Extract the (x, y) coordinate from the center of the cell holding the provided text.  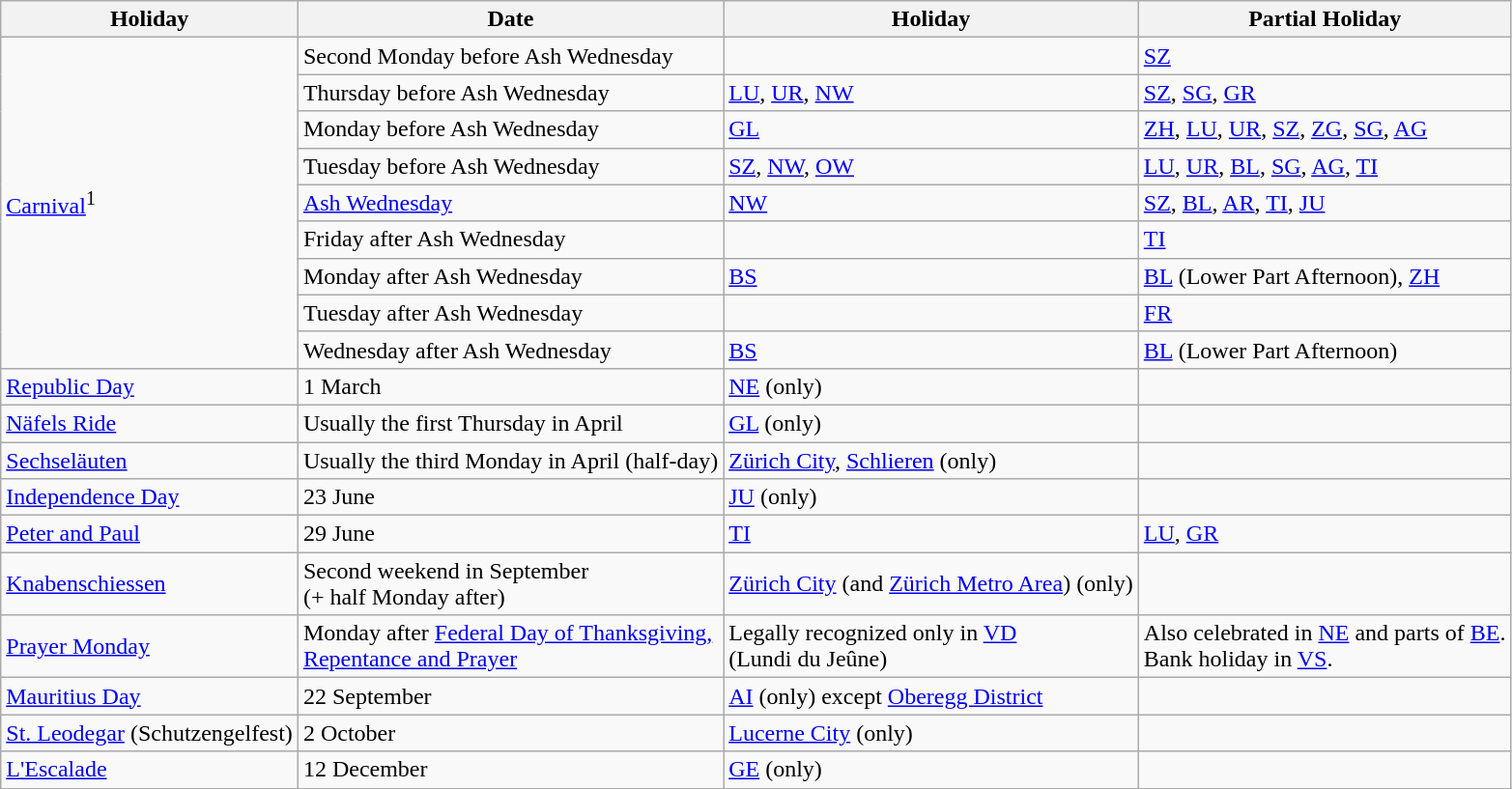
ZH, LU, UR, SZ, ZG, SG, AG (1325, 129)
Sechseläuten (150, 461)
GL (only) (931, 423)
Monday after Federal Day of Thanksgiving,Repentance and Prayer (510, 647)
22 September (510, 696)
Republic Day (150, 386)
GL (931, 129)
Mauritius Day (150, 696)
St. Leodegar (Schutzengelfest) (150, 733)
SZ (1325, 56)
Partial Holiday (1325, 19)
Thursday before Ash Wednesday (510, 93)
SZ, SG, GR (1325, 93)
GE (only) (931, 770)
Friday after Ash Wednesday (510, 240)
Prayer Monday (150, 647)
Usually the first Thursday in April (510, 423)
Date (510, 19)
Peter and Paul (150, 534)
NE (only) (931, 386)
Carnival1 (150, 203)
Usually the third Monday in April (half-day) (510, 461)
SZ, NW, OW (931, 166)
JU (only) (931, 497)
SZ, BL, AR, TI, JU (1325, 203)
Second weekend in September(+ half Monday after) (510, 583)
Tuesday after Ash Wednesday (510, 313)
NW (931, 203)
Knabenschiessen (150, 583)
L'Escalade (150, 770)
Zürich City, Schlieren (only) (931, 461)
FR (1325, 313)
Ash Wednesday (510, 203)
BL (Lower Part Afternoon), ZH (1325, 276)
23 June (510, 497)
Second Monday before Ash Wednesday (510, 56)
Monday after Ash Wednesday (510, 276)
1 March (510, 386)
LU, UR, BL, SG, AG, TI (1325, 166)
Independence Day (150, 497)
29 June (510, 534)
Näfels Ride (150, 423)
Zürich City (and Zürich Metro Area) (only) (931, 583)
Lucerne City (only) (931, 733)
LU, UR, NW (931, 93)
Legally recognized only in VD(Lundi du Jeûne) (931, 647)
LU, GR (1325, 534)
Monday before Ash Wednesday (510, 129)
Wednesday after Ash Wednesday (510, 350)
Also celebrated in NE and parts of BE.Bank holiday in VS. (1325, 647)
12 December (510, 770)
AI (only) except Oberegg District (931, 696)
2 October (510, 733)
Tuesday before Ash Wednesday (510, 166)
BL (Lower Part Afternoon) (1325, 350)
